Detect which cell encompasses the target text, then output its (x, y) center coordinate. 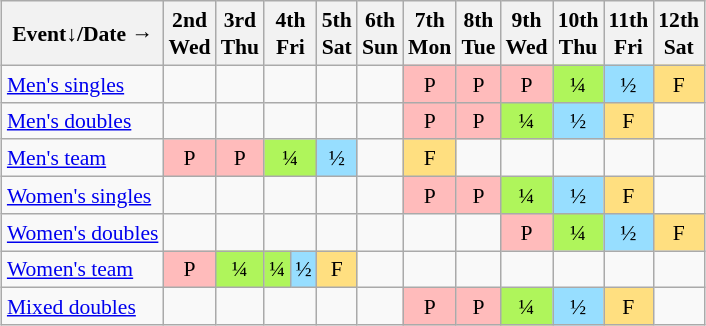
10thThu (578, 33)
Mixed doubles (83, 306)
Men's doubles (83, 120)
8thTue (478, 33)
Women's team (83, 268)
Men's singles (83, 84)
Men's team (83, 158)
Women's singles (83, 194)
9thWed (526, 33)
3rdThu (240, 33)
7thMon (430, 33)
6thSun (380, 33)
5thSat (337, 33)
12thSat (678, 33)
Women's doubles (83, 232)
Event↓/Date → (83, 33)
11thFri (629, 33)
4thFri (290, 33)
2ndWed (189, 33)
